Pinpoint the cell where the given text exists, returning its [X, Y] midpoint coordinate. 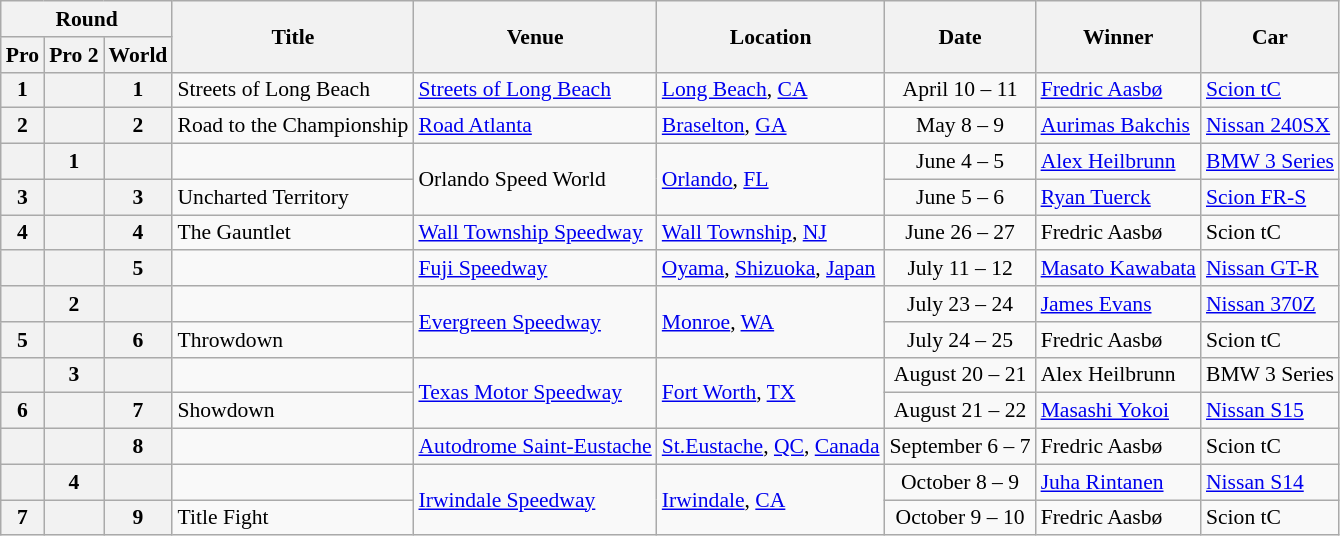
World [138, 55]
May 8 – 9 [960, 126]
October 8 – 9 [960, 482]
Nissan S15 [1270, 411]
Ryan Tuerck [1118, 197]
Masato Kawabata [1118, 269]
Oyama, Shizuoka, Japan [771, 269]
Nissan 370Z [1270, 304]
Uncharted Territory [292, 197]
Title Fight [292, 518]
Long Beach, CA [771, 90]
Round [87, 19]
Evergreen Speedway [534, 322]
Wall Township, NJ [771, 233]
9 [138, 518]
Road Atlanta [534, 126]
Juha Rintanen [1118, 482]
Autodrome Saint-Eustache [534, 447]
Orlando, FL [771, 180]
August 20 – 21 [960, 375]
Throwdown [292, 340]
June 4 – 5 [960, 162]
April 10 – 11 [960, 90]
Title [292, 36]
Nissan S14 [1270, 482]
Location [771, 36]
Aurimas Bakchis [1118, 126]
Road to the Championship [292, 126]
September 6 – 7 [960, 447]
8 [138, 447]
July 23 – 24 [960, 304]
The Gauntlet [292, 233]
June 26 – 27 [960, 233]
Braselton, GA [771, 126]
Fort Worth, TX [771, 392]
Car [1270, 36]
Nissan 240SX [1270, 126]
St.Eustache, QC, Canada [771, 447]
Irwindale, CA [771, 500]
Date [960, 36]
Showdown [292, 411]
James Evans [1118, 304]
Venue [534, 36]
Pro 2 [74, 55]
July 11 – 12 [960, 269]
Pro [22, 55]
Monroe, WA [771, 322]
June 5 – 6 [960, 197]
Orlando Speed World [534, 180]
Winner [1118, 36]
July 24 – 25 [960, 340]
Masashi Yokoi [1118, 411]
Fuji Speedway [534, 269]
August 21 – 22 [960, 411]
Wall Township Speedway [534, 233]
Irwindale Speedway [534, 500]
Texas Motor Speedway [534, 392]
Nissan GT-R [1270, 269]
Scion FR-S [1270, 197]
October 9 – 10 [960, 518]
